Return the (X, Y) coordinate for the center point of the cell that contains the specified text.  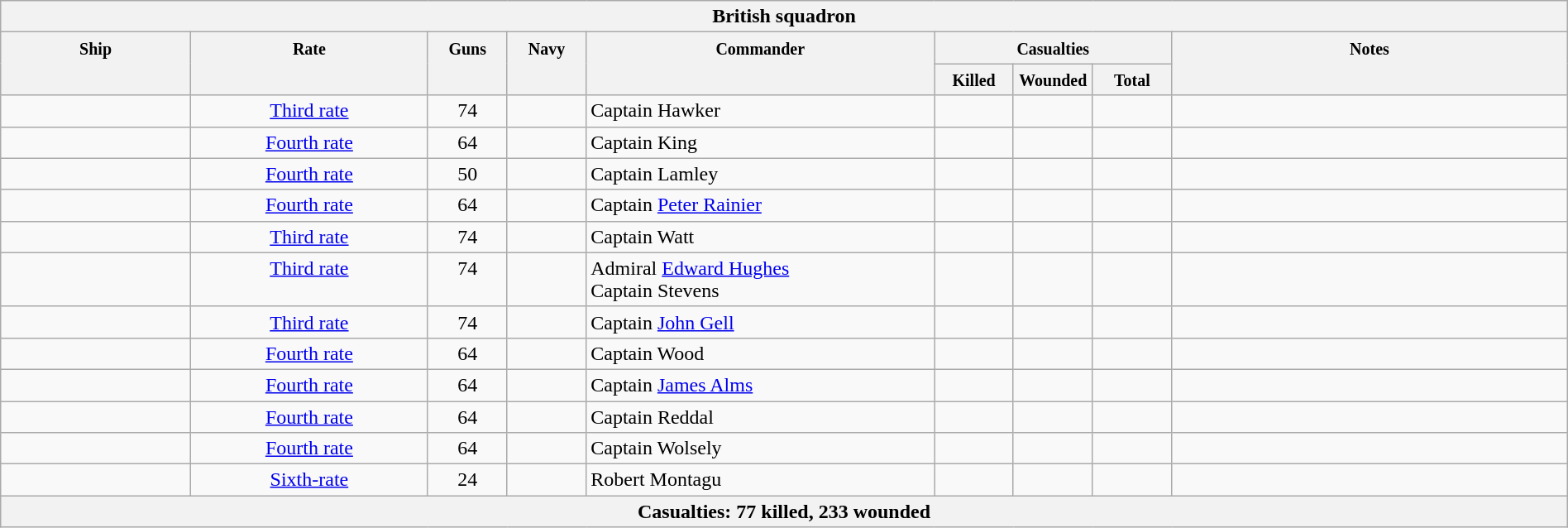
Killed (974, 79)
Captain James Alms (761, 385)
Captain Wolsely (761, 449)
Captain Watt (761, 237)
Captain Lamley (761, 174)
British squadron (784, 17)
Total (1132, 79)
Captain Peter Rainier (761, 205)
Guns (467, 64)
50 (467, 174)
Captain Hawker (761, 111)
24 (467, 480)
Captain John Gell (761, 322)
Captain Wood (761, 353)
Wounded (1053, 79)
Rate (309, 64)
Captain King (761, 142)
Sixth-rate (309, 480)
Notes (1370, 64)
Robert Montagu (761, 480)
Commander (761, 64)
Casualties: 77 killed, 233 wounded (784, 511)
Admiral Edward Hughes Captain Stevens (761, 280)
Ship (96, 64)
Navy (547, 64)
Captain Reddal (761, 416)
Casualties (1054, 48)
